Extract the (X, Y) coordinate from the center of the cell holding the provided text.  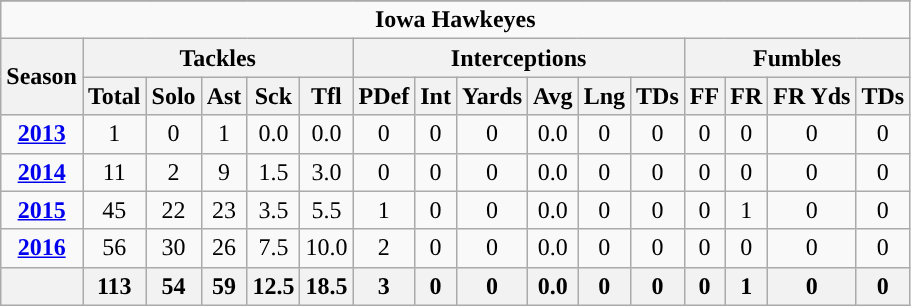
26 (224, 248)
2014 (42, 172)
FR Yds (812, 96)
Tfl (326, 96)
11 (114, 172)
Tackles (217, 58)
Fumbles (796, 58)
113 (114, 286)
23 (224, 210)
1.5 (274, 172)
30 (174, 248)
Lng (604, 96)
45 (114, 210)
Iowa Hawkeyes (456, 20)
3.5 (274, 210)
2015 (42, 210)
56 (114, 248)
7.5 (274, 248)
Sck (274, 96)
FF (704, 96)
12.5 (274, 286)
59 (224, 286)
Yards (492, 96)
3.0 (326, 172)
54 (174, 286)
22 (174, 210)
PDef (384, 96)
2013 (42, 134)
5.5 (326, 210)
Total (114, 96)
10.0 (326, 248)
3 (384, 286)
18.5 (326, 286)
FR (746, 96)
Int (436, 96)
Solo (174, 96)
9 (224, 172)
Interceptions (518, 58)
Season (42, 77)
Ast (224, 96)
Avg (554, 96)
2016 (42, 248)
